Search for the cell housing the specified text and yield its [X, Y] center coordinate. 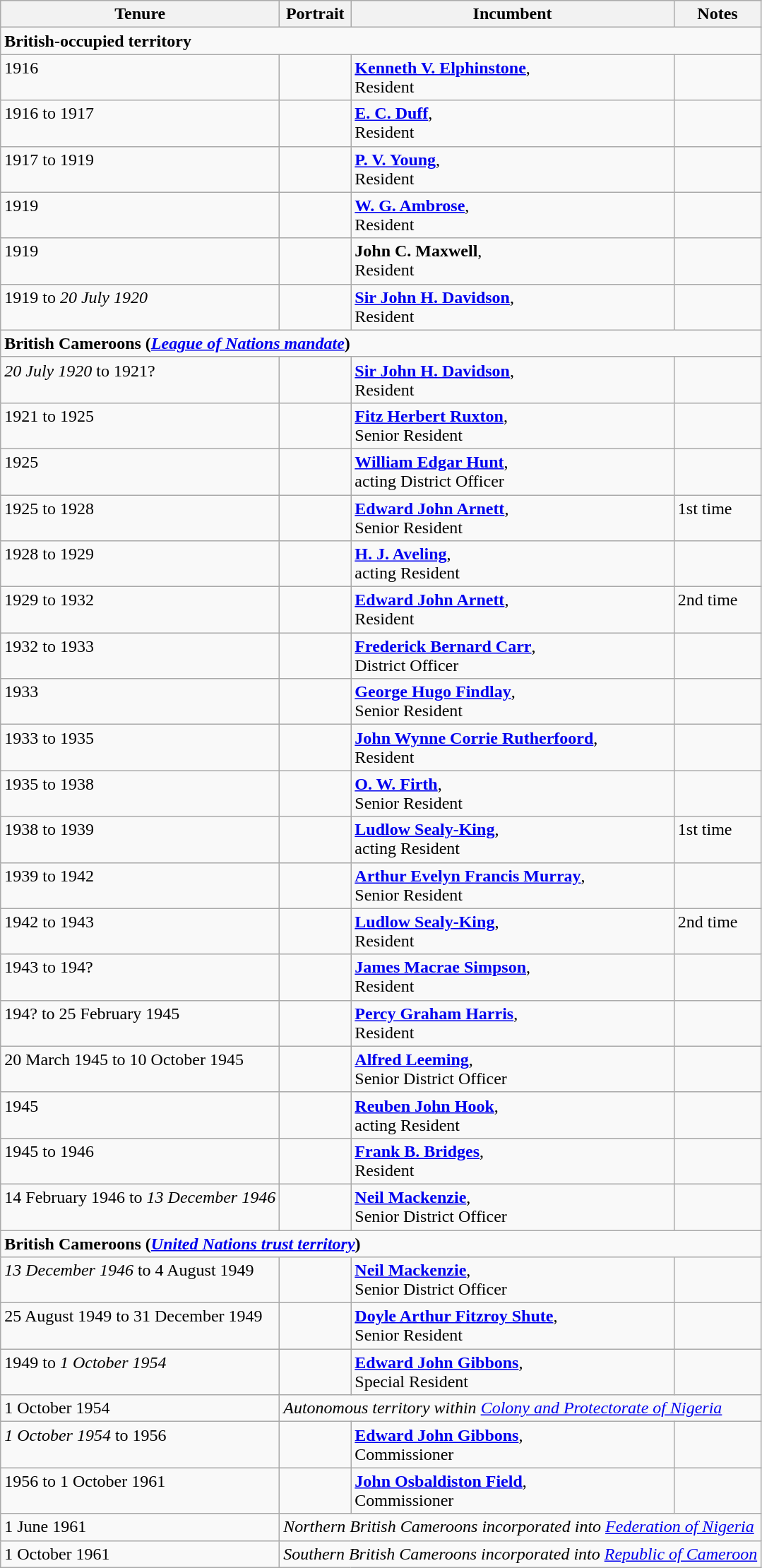
Frank B. Bridges, Resident [513, 1161]
John C. Maxwell, Resident [513, 261]
British-occupied territory [381, 41]
John Osbaldiston Field, Commissioner [513, 1490]
Incumbent [513, 14]
Portrait [315, 14]
1 October 1954 to 1956 [140, 1445]
Notes [718, 14]
Northern British Cameroons incorporated into Federation of Nigeria [520, 1527]
Doyle Arthur Fitzroy Shute, Senior Resident [513, 1326]
1929 to 1932 [140, 610]
Edward John Gibbons, Special Resident [513, 1372]
1939 to 1942 [140, 886]
1945 to 1946 [140, 1161]
1919 to 20 July 1920 [140, 307]
Edward John Arnett, Resident [513, 610]
1925 [140, 472]
13 December 1946 to 4 August 1949 [140, 1280]
P. V. Young, Resident [513, 170]
British Cameroons (United Nations trust territory) [381, 1244]
H. J. Aveling, acting Resident [513, 564]
Reuben John Hook, acting Resident [513, 1115]
1 October 1961 [140, 1554]
1933 to 1935 [140, 747]
Autonomous territory within Colony and Protectorate of Nigeria [520, 1408]
1925 to 1928 [140, 517]
1916 to 1917 [140, 123]
Edward John Arnett, Senior Resident [513, 517]
Tenure [140, 14]
1921 to 1925 [140, 425]
20 March 1945 to 10 October 1945 [140, 1069]
Kenneth V. Elphinstone, Resident [513, 78]
E. C. Duff, Resident [513, 123]
1917 to 1919 [140, 170]
Frederick Bernard Carr, District Officer [513, 655]
1 June 1961 [140, 1527]
1933 [140, 702]
Arthur Evelyn Francis Murray, Senior Resident [513, 886]
1938 to 1939 [140, 839]
25 August 1949 to 31 December 1949 [140, 1326]
1916 [140, 78]
British Cameroons (League of Nations mandate) [381, 343]
14 February 1946 to 13 December 1946 [140, 1206]
Percy Graham Harris, Resident [513, 1023]
Ludlow Sealy-King, acting Resident [513, 839]
1942 to 1943 [140, 931]
Fitz Herbert Ruxton, Senior Resident [513, 425]
George Hugo Findlay, Senior Resident [513, 702]
James Macrae Simpson, Resident [513, 978]
Alfred Leeming, Senior District Officer [513, 1069]
Southern British Cameroons incorporated into Republic of Cameroon [520, 1554]
194? to 25 February 1945 [140, 1023]
Ludlow Sealy-King, Resident [513, 931]
1949 to 1 October 1954 [140, 1372]
John Wynne Corrie Rutherfoord, Resident [513, 747]
1928 to 1929 [140, 564]
W. G. Ambrose, Resident [513, 215]
20 July 1920 to 1921? [140, 380]
1935 to 1938 [140, 794]
1945 [140, 1115]
1932 to 1933 [140, 655]
Edward John Gibbons, Commissioner [513, 1445]
1956 to 1 October 1961 [140, 1490]
1943 to 194? [140, 978]
1 October 1954 [140, 1408]
William Edgar Hunt, acting District Officer [513, 472]
O. W. Firth, Senior Resident [513, 794]
